Identify which cell holds the provided text, then report its [x, y] central coordinate. 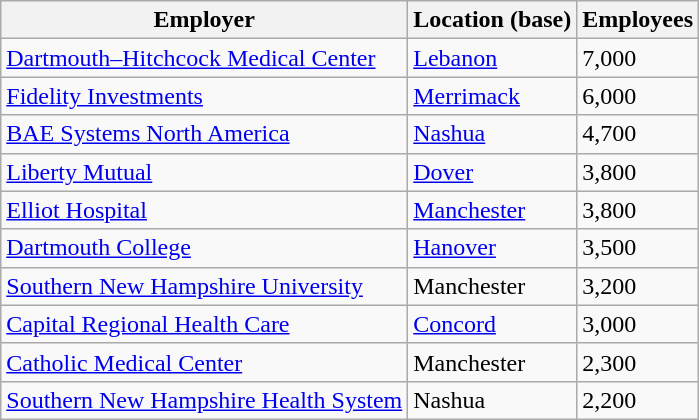
Dover [492, 172]
Southern New Hampshire Health System [204, 400]
2,300 [638, 362]
4,700 [638, 134]
Capital Regional Health Care [204, 324]
3,200 [638, 286]
2,200 [638, 400]
BAE Systems North America [204, 134]
Catholic Medical Center [204, 362]
Employer [204, 20]
Southern New Hampshire University [204, 286]
3,000 [638, 324]
Fidelity Investments [204, 96]
Location (base) [492, 20]
Concord [492, 324]
3,500 [638, 248]
Hanover [492, 248]
Liberty Mutual [204, 172]
Elliot Hospital [204, 210]
Lebanon [492, 58]
Dartmouth College [204, 248]
Dartmouth–Hitchcock Medical Center [204, 58]
6,000 [638, 96]
Employees [638, 20]
7,000 [638, 58]
Merrimack [492, 96]
